Return the (x, y) coordinate for the center point of the cell that contains the specified text.  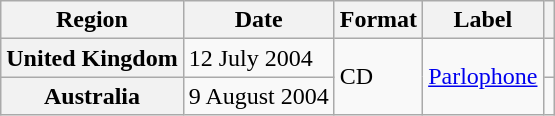
Parlophone (483, 77)
Date (258, 20)
Format (378, 20)
9 August 2004 (258, 96)
Region (92, 20)
Australia (92, 96)
Label (483, 20)
12 July 2004 (258, 58)
United Kingdom (92, 58)
CD (378, 77)
